Find where the given text appears and provide that cell's center as [x, y] coordinate. 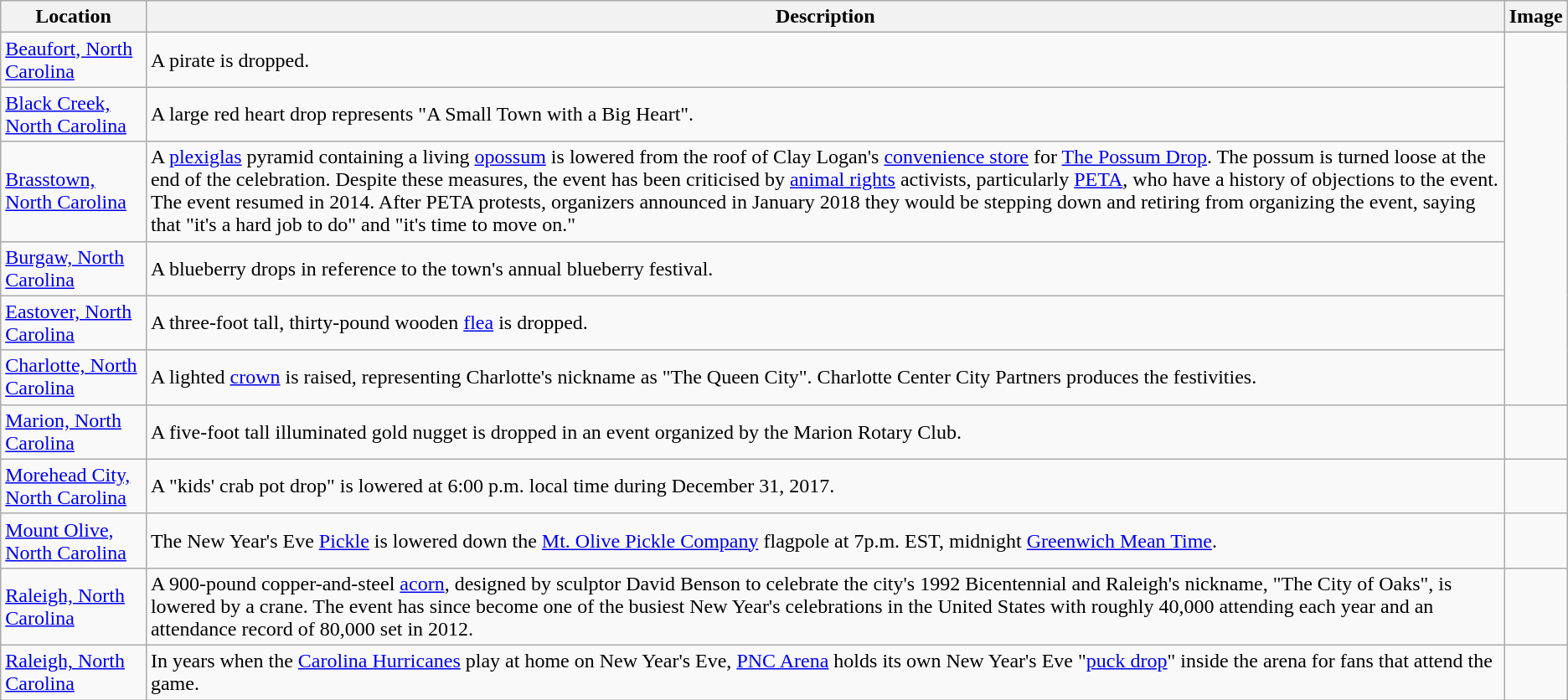
Image [1536, 17]
A pirate is dropped. [825, 60]
A large red heart drop represents "A Small Town with a Big Heart". [825, 114]
The New Year's Eve Pickle is lowered down the Mt. Olive Pickle Company flagpole at 7p.m. EST, midnight Greenwich Mean Time. [825, 541]
Location [74, 17]
Description [825, 17]
A three-foot tall, thirty-pound wooden flea is dropped. [825, 323]
Mount Olive, North Carolina [74, 541]
Brasstown, North Carolina [74, 191]
A "kids' crab pot drop" is lowered at 6:00 p.m. local time during December 31, 2017. [825, 486]
Marion, North Carolina [74, 432]
Eastover, North Carolina [74, 323]
A blueberry drops in reference to the town's annual blueberry festival. [825, 268]
A lighted crown is raised, representing Charlotte's nickname as "The Queen City". Charlotte Center City Partners produces the festivities. [825, 377]
Black Creek, North Carolina [74, 114]
Charlotte, North Carolina [74, 377]
Burgaw, North Carolina [74, 268]
A five-foot tall illuminated gold nugget is dropped in an event organized by the Marion Rotary Club. [825, 432]
Morehead City, North Carolina [74, 486]
Beaufort, North Carolina [74, 60]
